Output the (x, y) coordinate of the center of the cell containing the given text.  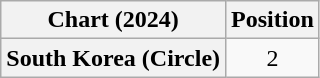
Position (273, 20)
2 (273, 58)
South Korea (Circle) (114, 58)
Chart (2024) (114, 20)
